Capture the cell that displays the provided text and extract its (x, y) central coordinate. 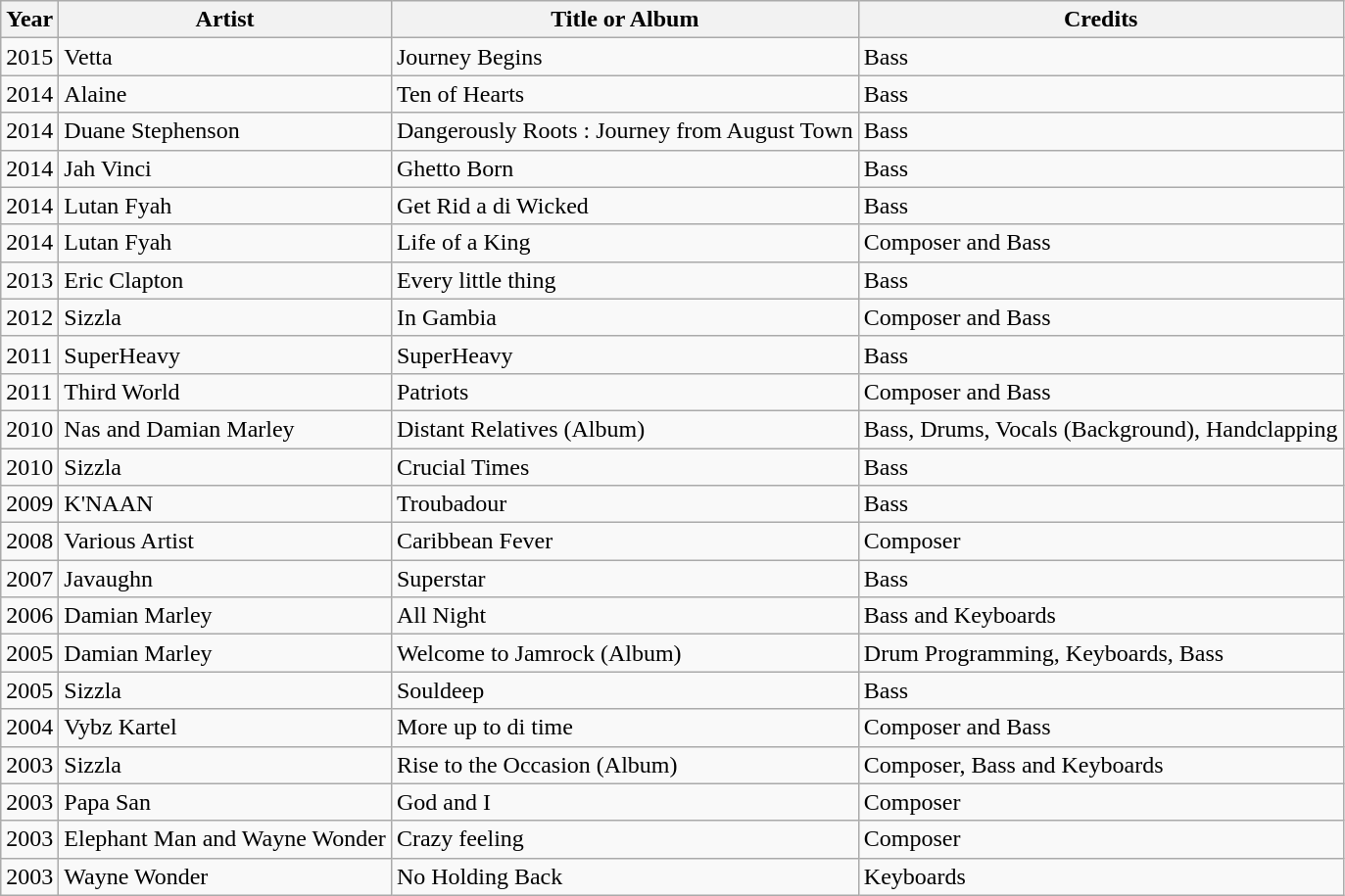
2004 (29, 728)
Souldeep (625, 690)
Javaughn (225, 579)
Superstar (625, 579)
Title or Album (625, 20)
Wayne Wonder (225, 876)
2007 (29, 579)
Journey Begins (625, 57)
Troubadour (625, 504)
Dangerously Roots : Journey from August Town (625, 131)
Vybz Kartel (225, 728)
Life of a King (625, 243)
Drum Programming, Keyboards, Bass (1101, 653)
Crazy feeling (625, 839)
Bass, Drums, Vocals (Background), Handclapping (1101, 429)
Composer, Bass and Keyboards (1101, 765)
Eric Clapton (225, 280)
Papa San (225, 802)
2008 (29, 542)
Every little thing (625, 280)
Third World (225, 392)
2006 (29, 616)
More up to di time (625, 728)
No Holding Back (625, 876)
Various Artist (225, 542)
2013 (29, 280)
Alaine (225, 94)
Bass and Keyboards (1101, 616)
Vetta (225, 57)
Credits (1101, 20)
Ten of Hearts (625, 94)
2012 (29, 317)
Patriots (625, 392)
Distant Relatives (Album) (625, 429)
Rise to the Occasion (Album) (625, 765)
Welcome to Jamrock (Album) (625, 653)
2015 (29, 57)
Nas and Damian Marley (225, 429)
Caribbean Fever (625, 542)
Jah Vinci (225, 168)
Artist (225, 20)
Duane Stephenson (225, 131)
Get Rid a di Wicked (625, 206)
Keyboards (1101, 876)
Year (29, 20)
K'NAAN (225, 504)
In Gambia (625, 317)
2009 (29, 504)
God and I (625, 802)
Ghetto Born (625, 168)
Elephant Man and Wayne Wonder (225, 839)
All Night (625, 616)
Crucial Times (625, 467)
